Identify which cell holds the provided text, then report its (x, y) central coordinate. 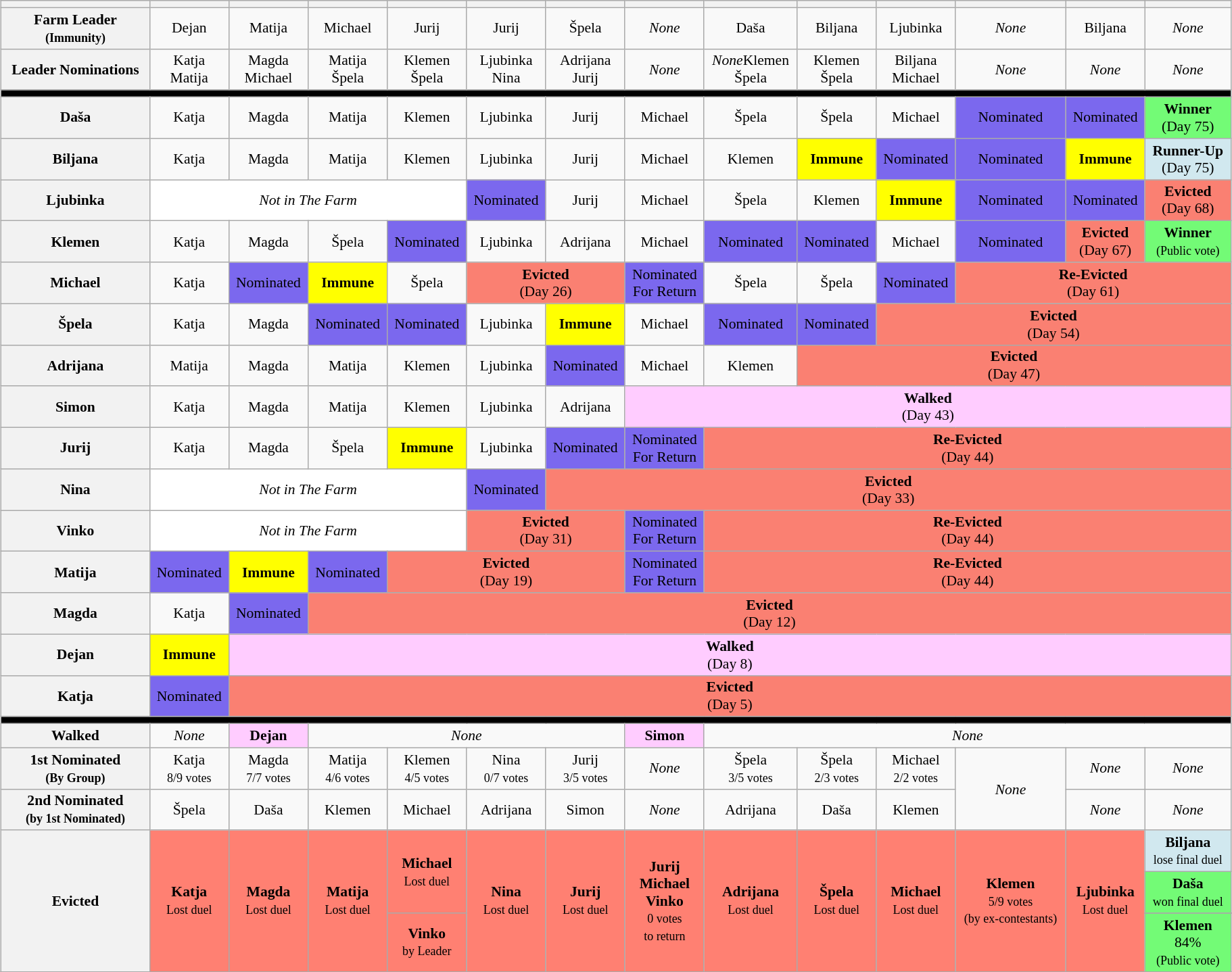
MatijaLost duel (348, 902)
Runner-Up (Day 75) (1187, 160)
AdrijanaJurij (586, 69)
Nina (76, 489)
Špela2/3 votes (837, 768)
MagdaLost duel (268, 902)
Matija4/6 votes (348, 768)
Michael2/2 votes (916, 768)
Jurij3/5 votes (586, 768)
JurijMichaelVinko0 votesto return (664, 902)
Walked (76, 736)
1st Nominated(By Group) (76, 768)
Farm Leader(Immunity) (76, 28)
NoneKlemenŠpela (751, 69)
Evicted (Day 54) (1053, 324)
LjubinkaLost duel (1105, 902)
Walked (Day 43) (928, 407)
AdrijanaLost duel (751, 902)
Nina0/7 votes (506, 768)
BiljanaMichael (916, 69)
JurijLost duel (586, 902)
Dašawon final duel (1187, 892)
Klemen5/9 votes(by ex-contestants) (1010, 902)
Evicted (Day 26) (546, 283)
Evicted (Day 67) (1105, 242)
Evicted (Day 31) (546, 531)
MagdaMichael (268, 69)
2nd Nominated(by 1st Nominated) (76, 810)
Walked (Day 8) (730, 654)
KatjaMatija (189, 69)
Klemen4/5 votes (427, 768)
Evicted (Day 68) (1187, 200)
Biljanalose final duel (1187, 852)
Klemen84%(Public vote) (1187, 942)
Evicted (Day 47) (1014, 365)
Leader Nominations (76, 69)
Winner(Public vote) (1187, 242)
Vinkoby Leader (427, 942)
Re-Evicted (Day 61) (1093, 283)
MatijaŠpela (348, 69)
Katja8/9 votes (189, 768)
Evicted (76, 902)
Winner (Day 75) (1187, 118)
Magda7/7 votes (268, 768)
NinaLost duel (506, 902)
KatjaLost duel (189, 902)
ŠpelaLost duel (837, 902)
Evicted (Day 33) (889, 489)
Evicted (Day 19) (506, 572)
LjubinkaNina (506, 69)
Vinko (76, 531)
Evicted (Day 12) (769, 614)
Špela3/5 votes (751, 768)
Evicted (Day 5) (730, 696)
